Return (x, y) of the center of cell containing provided text 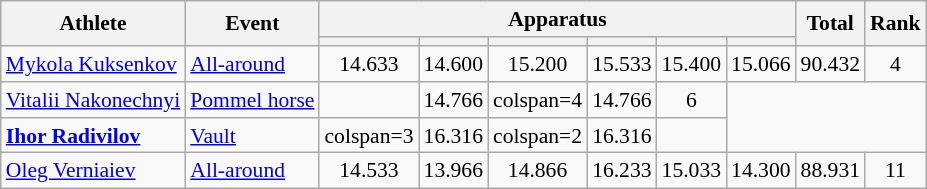
Total (830, 24)
Vitalii Nakonechnyi (93, 100)
15.533 (622, 64)
90.432 (830, 64)
6 (692, 100)
14.600 (454, 64)
14.533 (368, 171)
Rank (896, 24)
14.300 (760, 171)
4 (896, 64)
Pommel horse (252, 100)
16.233 (622, 171)
15.033 (692, 171)
Ihor Radivilov (93, 136)
colspan=2 (538, 136)
Mykola Kuksenkov (93, 64)
15.200 (538, 64)
colspan=3 (368, 136)
13.966 (454, 171)
Apparatus (557, 19)
11 (896, 171)
Event (252, 24)
14.633 (368, 64)
Athlete (93, 24)
14.866 (538, 171)
88.931 (830, 171)
15.066 (760, 64)
Oleg Verniaiev (93, 171)
Vault (252, 136)
colspan=4 (538, 100)
15.400 (692, 64)
